Output the [x, y] coordinate of the center of the cell containing the given text.  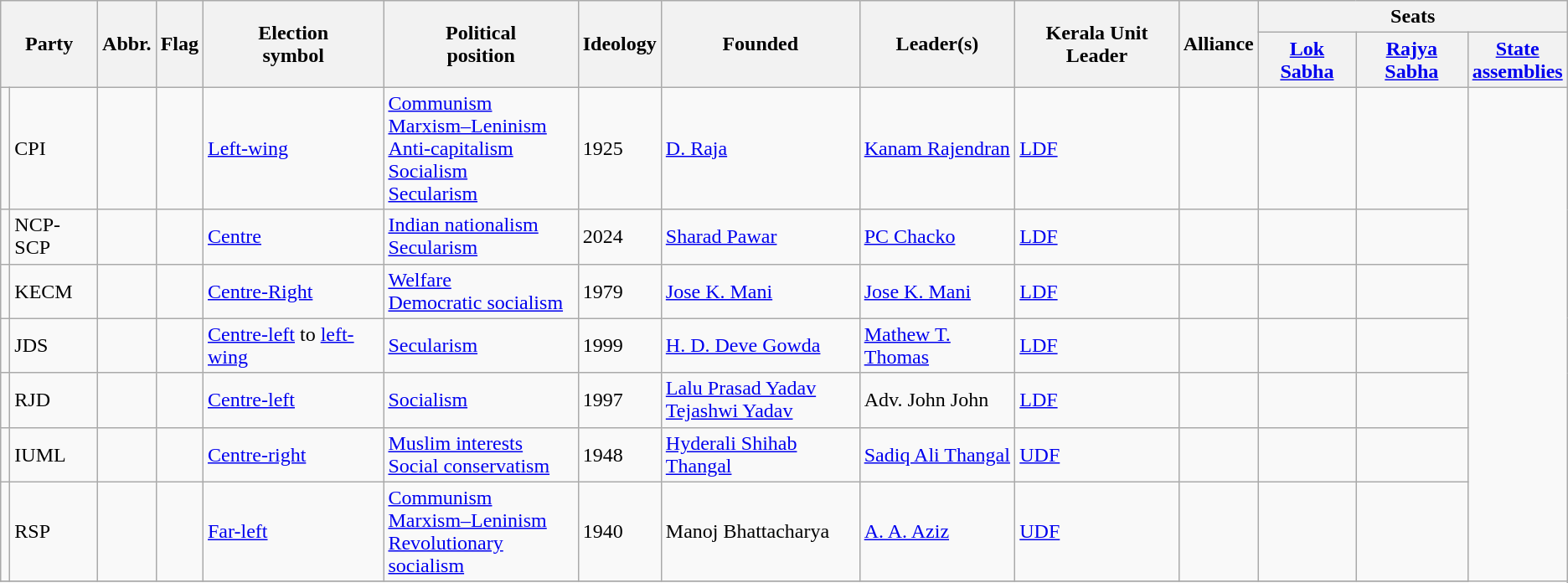
Electionsymbol [293, 44]
JDS [54, 345]
Left-wing [293, 148]
H. D. Deve Gowda [761, 345]
Rajya Sabha [1412, 60]
Mathew T. Thomas [937, 345]
1925 [620, 148]
Lalu Prasad YadavTejashwi Yadav [761, 400]
Secularism [481, 345]
CPI [54, 148]
Centre-right [293, 454]
1999 [620, 345]
Centre [293, 236]
2024 [620, 236]
Abbr. [127, 44]
A. A. Aziz [937, 531]
Seats [1412, 17]
Founded [761, 44]
Centre-left [293, 400]
Ideology [620, 44]
Centre-Right [293, 291]
KECM [54, 291]
1940 [620, 531]
Sharad Pawar [761, 236]
IUML [54, 454]
1979 [620, 291]
Kerala Unit Leader [1097, 44]
Centre-left to left-wing [293, 345]
Party [49, 44]
Manoj Bhattacharya [761, 531]
Far-left [293, 531]
CommunismMarxism–LeninismAnti-capitalismSocialismSecularism [481, 148]
Socialism [481, 400]
WelfareDemocratic socialism [481, 291]
Flag [179, 44]
RSP [54, 531]
RJD [54, 400]
Hyderali Shihab Thangal [761, 454]
Politicalposition [481, 44]
Stateassemblies [1518, 60]
Indian nationalismSecularism [481, 236]
Adv. John John [937, 400]
Sadiq Ali Thangal [937, 454]
CommunismMarxism–LeninismRevolutionary socialism [481, 531]
Leader(s) [937, 44]
Lok Sabha [1307, 60]
Kanam Rajendran [937, 148]
PC Chacko [937, 236]
1948 [620, 454]
D. Raja [761, 148]
1997 [620, 400]
Muslim interestsSocial conservatism [481, 454]
Alliance [1218, 44]
NCP-SCP [54, 236]
